Output the (x, y) coordinate of the center of the cell containing the given text.  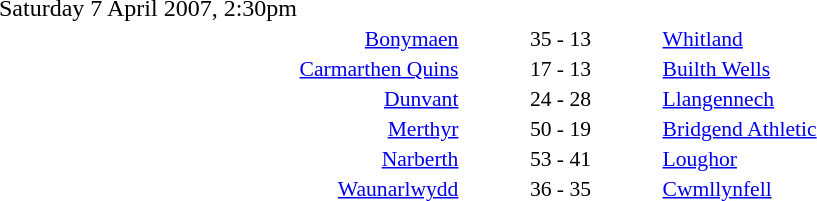
24 - 28 (560, 98)
17 - 13 (560, 68)
53 - 41 (560, 158)
35 - 13 (560, 38)
50 - 19 (560, 128)
